Detect which cell encompasses the target text, then output its [x, y] center coordinate. 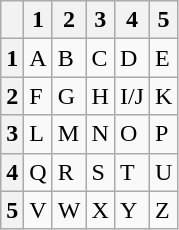
U [163, 172]
F [38, 96]
H [100, 96]
Z [163, 210]
O [132, 134]
M [69, 134]
N [100, 134]
V [38, 210]
Q [38, 172]
R [69, 172]
W [69, 210]
C [100, 58]
E [163, 58]
X [100, 210]
K [163, 96]
T [132, 172]
L [38, 134]
D [132, 58]
P [163, 134]
I/J [132, 96]
S [100, 172]
A [38, 58]
Y [132, 210]
B [69, 58]
G [69, 96]
